Identify which cell holds the provided text, then report its [X, Y] central coordinate. 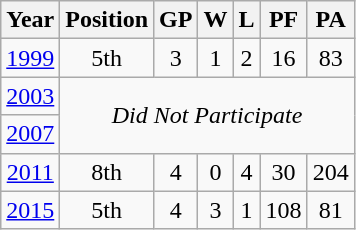
204 [330, 172]
30 [284, 172]
Year [30, 20]
2007 [30, 134]
Position [107, 20]
2 [246, 58]
83 [330, 58]
16 [284, 58]
W [216, 20]
8th [107, 172]
2003 [30, 96]
GP [176, 20]
81 [330, 210]
PF [284, 20]
Did Not Participate [207, 115]
2015 [30, 210]
108 [284, 210]
2011 [30, 172]
L [246, 20]
PA [330, 20]
0 [216, 172]
1999 [30, 58]
